Identify which cell holds the provided text, then report its (x, y) central coordinate. 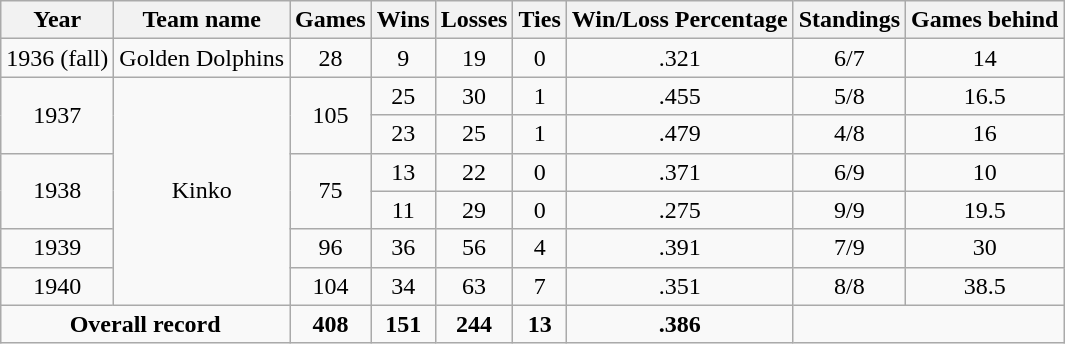
96 (331, 248)
16 (985, 134)
23 (403, 134)
Overall record (146, 324)
10 (985, 172)
244 (474, 324)
16.5 (985, 96)
1937 (58, 115)
6/7 (849, 58)
Team name (202, 20)
34 (403, 286)
.321 (680, 58)
151 (403, 324)
Games behind (985, 20)
38.5 (985, 286)
408 (331, 324)
104 (331, 286)
36 (403, 248)
75 (331, 191)
.386 (680, 324)
Losses (474, 20)
Kinko (202, 191)
Games (331, 20)
1940 (58, 286)
9/9 (849, 210)
29 (474, 210)
56 (474, 248)
1936 (fall) (58, 58)
.275 (680, 210)
14 (985, 58)
4/8 (849, 134)
.351 (680, 286)
Wins (403, 20)
105 (331, 115)
9 (403, 58)
.371 (680, 172)
Ties (540, 20)
Year (58, 20)
11 (403, 210)
1939 (58, 248)
7/9 (849, 248)
.455 (680, 96)
8/8 (849, 286)
6/9 (849, 172)
5/8 (849, 96)
28 (331, 58)
Standings (849, 20)
19 (474, 58)
7 (540, 286)
Golden Dolphins (202, 58)
.479 (680, 134)
Win/Loss Percentage (680, 20)
63 (474, 286)
1938 (58, 191)
.391 (680, 248)
19.5 (985, 210)
22 (474, 172)
4 (540, 248)
